Find where the given text appears and provide that cell's center as [x, y] coordinate. 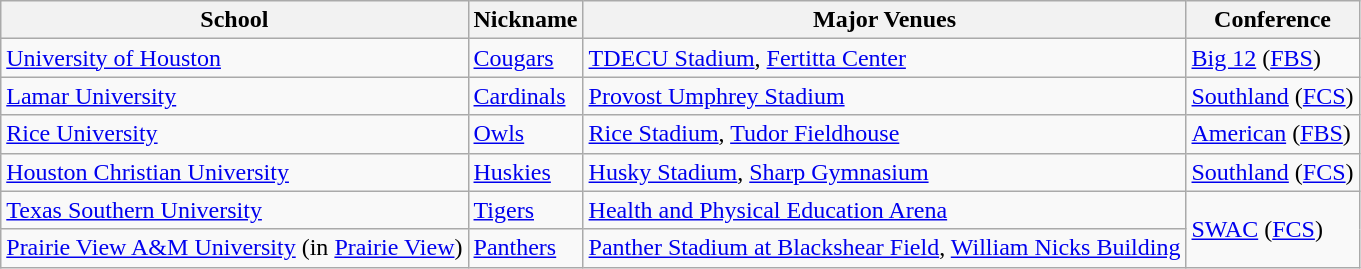
Lamar University [234, 96]
Owls [526, 134]
Major Venues [884, 20]
Husky Stadium, Sharp Gymnasium [884, 172]
SWAC (FCS) [1272, 229]
Houston Christian University [234, 172]
Rice Stadium, Tudor Fieldhouse [884, 134]
Big 12 (FBS) [1272, 58]
American (FBS) [1272, 134]
Panthers [526, 248]
Prairie View A&M University (in Prairie View) [234, 248]
Tigers [526, 210]
Health and Physical Education Arena [884, 210]
Cardinals [526, 96]
Texas Southern University [234, 210]
Rice University [234, 134]
Provost Umphrey Stadium [884, 96]
University of Houston [234, 58]
Huskies [526, 172]
Panther Stadium at Blackshear Field, William Nicks Building [884, 248]
Cougars [526, 58]
School [234, 20]
TDECU Stadium, Fertitta Center [884, 58]
Conference [1272, 20]
Nickname [526, 20]
